Determine the (X, Y) coordinate at the center of the cell enclosing the given text.  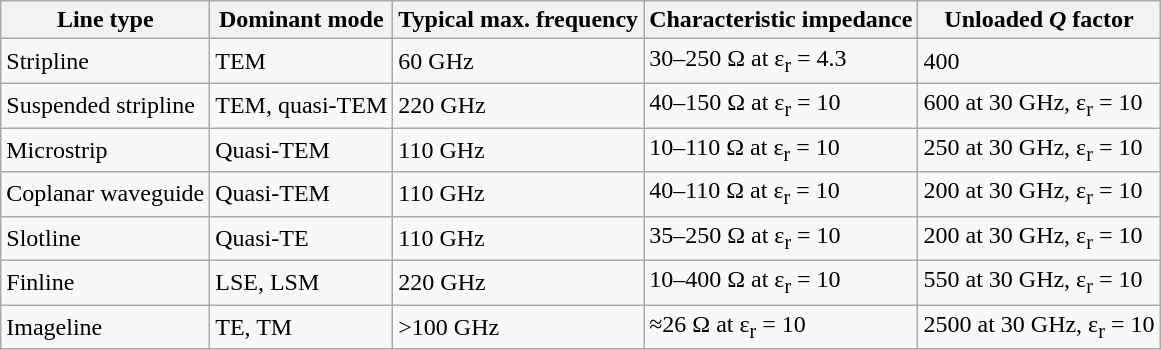
Typical max. frequency (518, 20)
Line type (106, 20)
Dominant mode (302, 20)
2500 at 30 GHz, εr = 10 (1039, 327)
35–250 Ω at εr = 10 (781, 238)
Suspended stripline (106, 105)
TE, TM (302, 327)
600 at 30 GHz, εr = 10 (1039, 105)
Quasi-TE (302, 238)
30–250 Ω at εr = 4.3 (781, 61)
Coplanar waveguide (106, 194)
550 at 30 GHz, εr = 10 (1039, 283)
TEM (302, 61)
≈26 Ω at εr = 10 (781, 327)
10–110 Ω at εr = 10 (781, 150)
Unloaded Q factor (1039, 20)
250 at 30 GHz, εr = 10 (1039, 150)
400 (1039, 61)
40–150 Ω at εr = 10 (781, 105)
>100 GHz (518, 327)
40–110 Ω at εr = 10 (781, 194)
Stripline (106, 61)
TEM, quasi-TEM (302, 105)
Finline (106, 283)
10–400 Ω at εr = 10 (781, 283)
Imageline (106, 327)
60 GHz (518, 61)
Slotline (106, 238)
Characteristic impedance (781, 20)
Microstrip (106, 150)
LSE, LSM (302, 283)
